Output the (X, Y) coordinate of the center of the cell containing the given text.  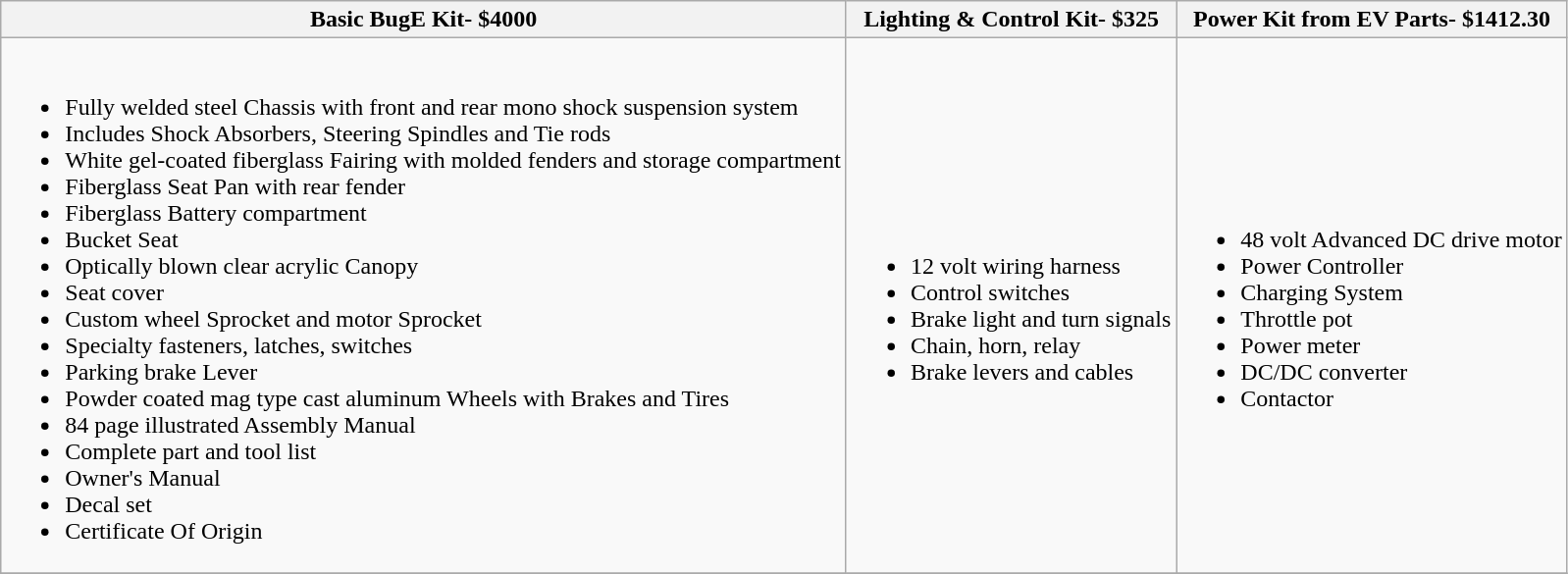
48 volt Advanced DC drive motorPower ControllerCharging SystemThrottle potPower meterDC/DC converterContactor (1372, 306)
Basic BugE Kit- $4000 (424, 20)
Lighting & Control Kit- $325 (1011, 20)
12 volt wiring harnessControl switchesBrake light and turn signalsChain, horn, relayBrake levers and cables (1011, 306)
Power Kit from EV Parts- $1412.30 (1372, 20)
